From the cell containing the given text, extract its center point as [X, Y] coordinate. 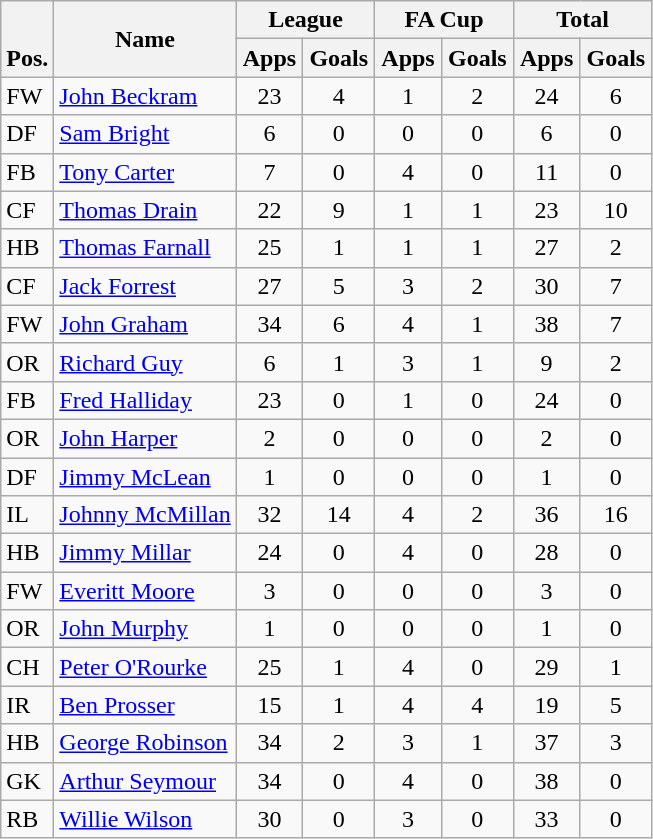
George Robinson [145, 743]
John Beckram [145, 96]
Arthur Seymour [145, 781]
Jack Forrest [145, 286]
League [306, 20]
GK [28, 781]
IR [28, 705]
22 [270, 210]
John Graham [145, 324]
Sam Bright [145, 134]
32 [270, 515]
FA Cup [444, 20]
37 [546, 743]
John Murphy [145, 629]
Tony Carter [145, 172]
11 [546, 172]
16 [616, 515]
36 [546, 515]
Ben Prosser [145, 705]
IL [28, 515]
10 [616, 210]
Pos. [28, 39]
Jimmy Millar [145, 553]
29 [546, 667]
Everitt Moore [145, 591]
Johnny McMillan [145, 515]
Jimmy McLean [145, 477]
Willie Wilson [145, 819]
15 [270, 705]
19 [546, 705]
John Harper [145, 438]
Total [582, 20]
Fred Halliday [145, 400]
Thomas Farnall [145, 248]
CH [28, 667]
RB [28, 819]
28 [546, 553]
Peter O'Rourke [145, 667]
Thomas Drain [145, 210]
33 [546, 819]
14 [339, 515]
Name [145, 39]
Richard Guy [145, 362]
